Identify which cell holds the provided text, then report its (x, y) central coordinate. 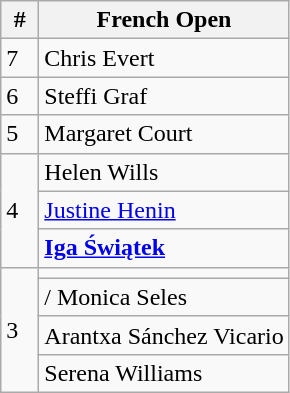
Arantxa Sánchez Vicario (164, 335)
Steffi Graf (164, 96)
7 (20, 58)
Justine Henin (164, 210)
6 (20, 96)
3 (20, 330)
5 (20, 134)
Iga Świątek (164, 248)
Helen Wills (164, 172)
4 (20, 210)
French Open (164, 20)
Serena Williams (164, 373)
Margaret Court (164, 134)
# (20, 20)
Chris Evert (164, 58)
/ Monica Seles (164, 297)
